Pinpoint the cell where the given text exists, returning its [X, Y] midpoint coordinate. 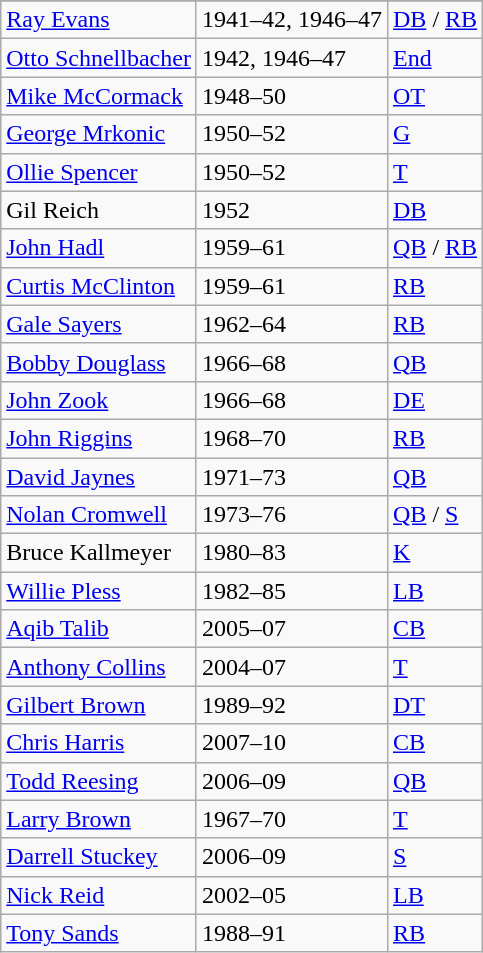
Ollie Spencer [99, 172]
Mike McCormack [99, 96]
2005–07 [292, 629]
End [434, 58]
Curtis McClinton [99, 286]
1989–92 [292, 705]
QB / S [434, 515]
Nolan Cromwell [99, 515]
Bobby Douglass [99, 362]
Otto Schnellbacher [99, 58]
DB [434, 210]
1948–50 [292, 96]
G [434, 134]
Todd Reesing [99, 781]
Ray Evans [99, 20]
John Hadl [99, 248]
David Jaynes [99, 477]
Gilbert Brown [99, 705]
2004–07 [292, 667]
Chris Harris [99, 743]
Gale Sayers [99, 324]
John Riggins [99, 438]
1980–83 [292, 553]
Larry Brown [99, 819]
Anthony Collins [99, 667]
K [434, 553]
2007–10 [292, 743]
Darrell Stuckey [99, 857]
DB / RB [434, 20]
1971–73 [292, 477]
OT [434, 96]
1952 [292, 210]
1941–42, 1946–47 [292, 20]
1967–70 [292, 819]
2002–05 [292, 895]
Aqib Talib [99, 629]
S [434, 857]
John Zook [99, 400]
1982–85 [292, 591]
Gil Reich [99, 210]
1968–70 [292, 438]
1988–91 [292, 933]
DE [434, 400]
1942, 1946–47 [292, 58]
Nick Reid [99, 895]
Tony Sands [99, 933]
Bruce Kallmeyer [99, 553]
1962–64 [292, 324]
QB / RB [434, 248]
George Mrkonic [99, 134]
1973–76 [292, 515]
Willie Pless [99, 591]
DT [434, 705]
